Capture the cell that displays the provided text and extract its (X, Y) central coordinate. 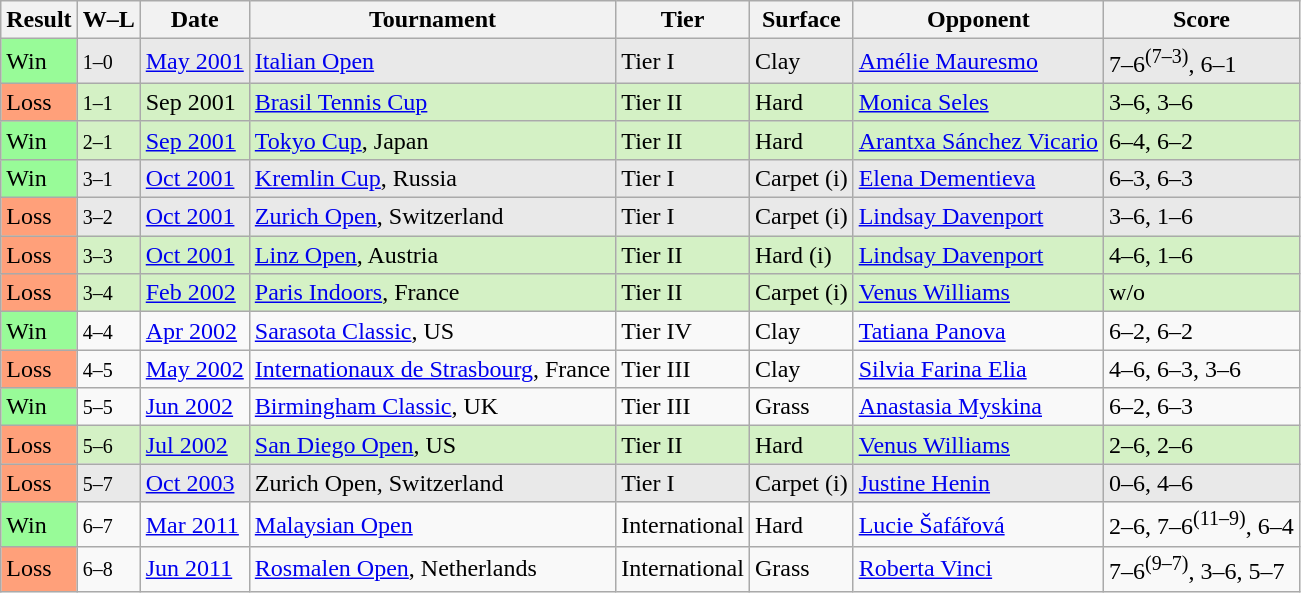
Elena Dementieva (978, 178)
6–7 (108, 524)
Oct 2003 (194, 483)
Justine Henin (978, 483)
5–7 (108, 483)
2–6, 2–6 (1202, 445)
Monica Seles (978, 102)
4–6, 6–3, 3–6 (1202, 369)
Silvia Farina Elia (978, 369)
7–6(9–7), 3–6, 5–7 (1202, 570)
Surface (801, 20)
Roberta Vinci (978, 570)
May 2001 (194, 62)
w/o (1202, 293)
Sarasota Classic, US (432, 331)
Feb 2002 (194, 293)
4–6, 1–6 (1202, 255)
Amélie Mauresmo (978, 62)
Opponent (978, 20)
W–L (108, 20)
Apr 2002 (194, 331)
5–5 (108, 407)
2–6, 7–6(11–9), 6–4 (1202, 524)
Birmingham Classic, UK (432, 407)
Jul 2002 (194, 445)
Lucie Šafářová (978, 524)
3–4 (108, 293)
Arantxa Sánchez Vicario (978, 140)
3–6, 1–6 (1202, 217)
3–1 (108, 178)
5–6 (108, 445)
Tokyo Cup, Japan (432, 140)
Tatiana Panova (978, 331)
Kremlin Cup, Russia (432, 178)
Jun 2011 (194, 570)
6–4, 6–2 (1202, 140)
Score (1202, 20)
Date (194, 20)
3–6, 3–6 (1202, 102)
1–1 (108, 102)
Result (39, 20)
Internationaux de Strasbourg, France (432, 369)
3–2 (108, 217)
6–3, 6–3 (1202, 178)
San Diego Open, US (432, 445)
Italian Open (432, 62)
0–6, 4–6 (1202, 483)
1–0 (108, 62)
2–1 (108, 140)
6–8 (108, 570)
Paris Indoors, France (432, 293)
Rosmalen Open, Netherlands (432, 570)
Anastasia Myskina (978, 407)
4–4 (108, 331)
Mar 2011 (194, 524)
Linz Open, Austria (432, 255)
6–2, 6–3 (1202, 407)
7–6(7–3), 6–1 (1202, 62)
Jun 2002 (194, 407)
Hard (i) (801, 255)
Tier (683, 20)
4–5 (108, 369)
Brasil Tennis Cup (432, 102)
Tier IV (683, 331)
3–3 (108, 255)
May 2002 (194, 369)
Tournament (432, 20)
6–2, 6–2 (1202, 331)
Malaysian Open (432, 524)
